Extract the (X, Y) coordinate from the center of the cell holding the provided text.  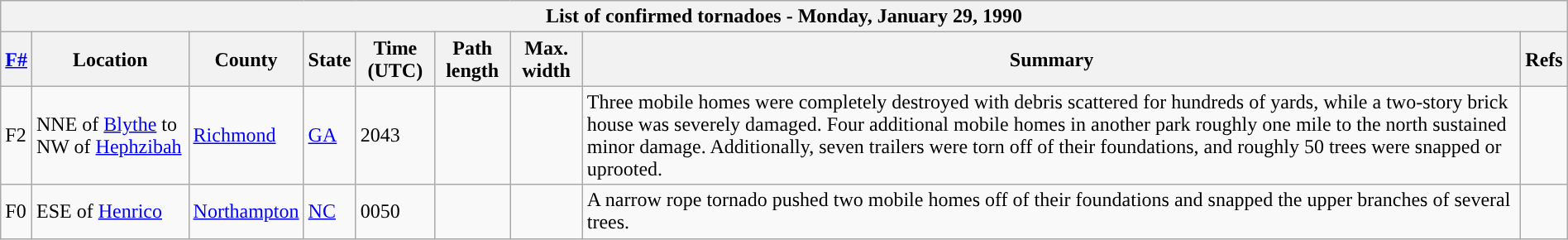
Richmond (246, 136)
2043 (395, 136)
Path length (473, 60)
State (329, 60)
F# (17, 60)
Northampton (246, 212)
County (246, 60)
Time (UTC) (395, 60)
F0 (17, 212)
Location (110, 60)
List of confirmed tornadoes - Monday, January 29, 1990 (784, 17)
ESE of Henrico (110, 212)
F2 (17, 136)
A narrow rope tornado pushed two mobile homes off of their foundations and snapped the upper branches of several trees. (1052, 212)
GA (329, 136)
NC (329, 212)
Summary (1052, 60)
Max. width (546, 60)
Refs (1544, 60)
NNE of Blythe to NW of Hephzibah (110, 136)
0050 (395, 212)
